Locate the cell with the specified text and output its [X, Y] center coordinate. 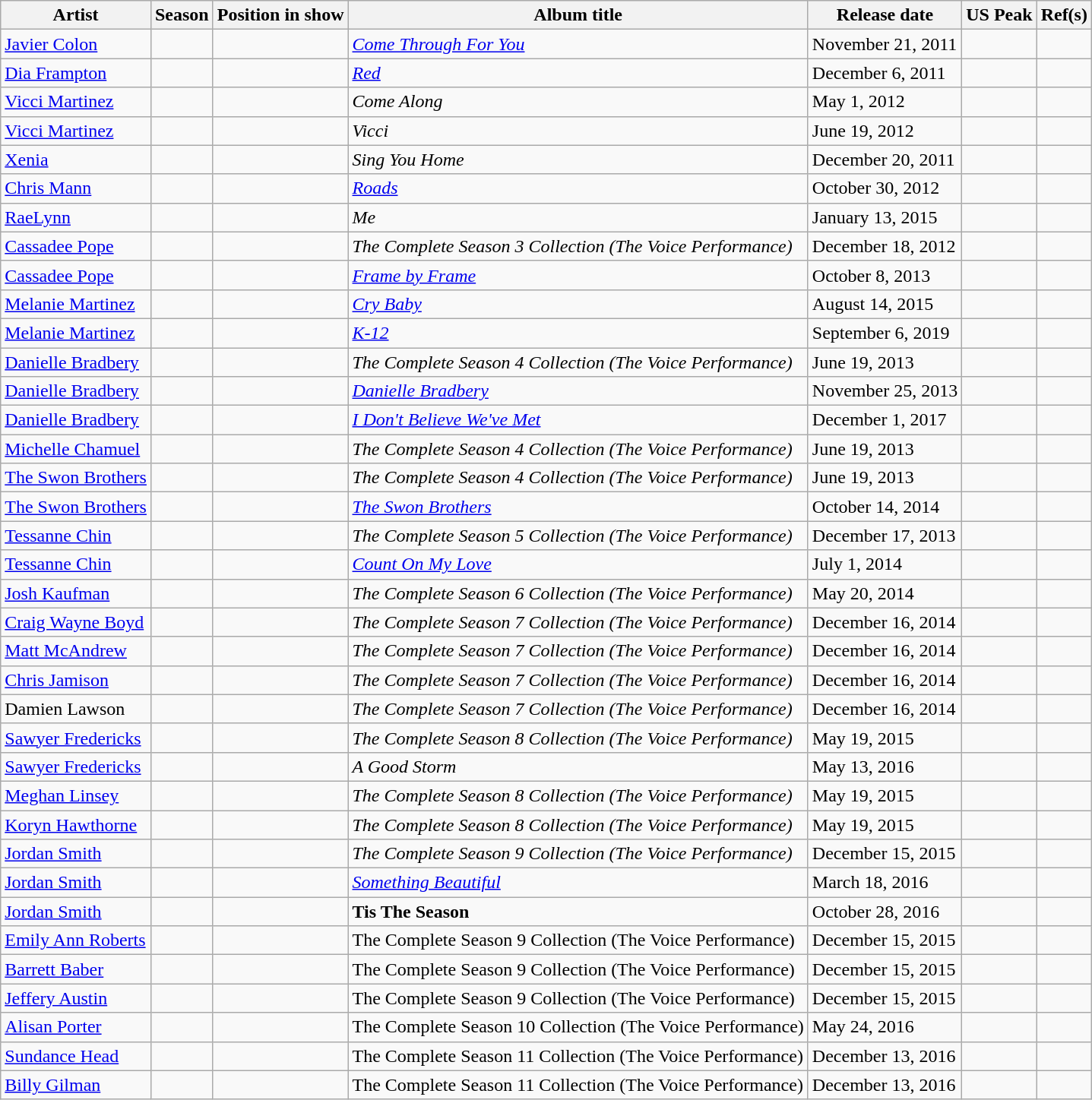
December 20, 2011 [885, 160]
Jeffery Austin [76, 998]
RaeLynn [76, 217]
Alisan Porter [76, 1027]
Me [578, 217]
Dia Frampton [76, 73]
Matt McAndrew [76, 651]
Tis The Season [578, 912]
Damien Lawson [76, 709]
Emily Ann Roberts [76, 940]
October 30, 2012 [885, 188]
March 18, 2016 [885, 883]
I Don't Believe We've Met [578, 420]
Sundance Head [76, 1056]
Ref(s) [1064, 15]
Craig Wayne Boyd [76, 622]
Sing You Home [578, 160]
Season [182, 15]
Frame by Frame [578, 275]
Vicci [578, 131]
November 21, 2011 [885, 44]
December 18, 2012 [885, 246]
August 14, 2015 [885, 304]
Something Beautiful [578, 883]
Chris Jamison [76, 680]
May 13, 2016 [885, 767]
July 1, 2014 [885, 564]
US Peak [999, 15]
Billy Gilman [76, 1085]
May 24, 2016 [885, 1027]
Barrett Baber [76, 969]
October 28, 2016 [885, 912]
Album title [578, 15]
K-12 [578, 333]
A Good Storm [578, 767]
December 17, 2013 [885, 536]
Michelle Chamuel [76, 449]
May 1, 2012 [885, 102]
The Complete Season 6 Collection (The Voice Performance) [578, 593]
Javier Colon [76, 44]
Josh Kaufman [76, 593]
September 6, 2019 [885, 333]
Xenia [76, 160]
January 13, 2015 [885, 217]
Roads [578, 188]
Koryn Hawthorne [76, 824]
Chris Mann [76, 188]
October 8, 2013 [885, 275]
December 1, 2017 [885, 420]
October 14, 2014 [885, 507]
The Complete Season 10 Collection (The Voice Performance) [578, 1027]
Come Through For You [578, 44]
Count On My Love [578, 564]
December 6, 2011 [885, 73]
May 20, 2014 [885, 593]
The Complete Season 3 Collection (The Voice Performance) [578, 246]
Position in show [280, 15]
The Complete Season 5 Collection (The Voice Performance) [578, 536]
Red [578, 73]
Artist [76, 15]
Release date [885, 15]
November 25, 2013 [885, 391]
Come Along [578, 102]
Cry Baby [578, 304]
June 19, 2012 [885, 131]
Meghan Linsey [76, 795]
